Pinpoint the cell where the given text exists, returning its (X, Y) midpoint coordinate. 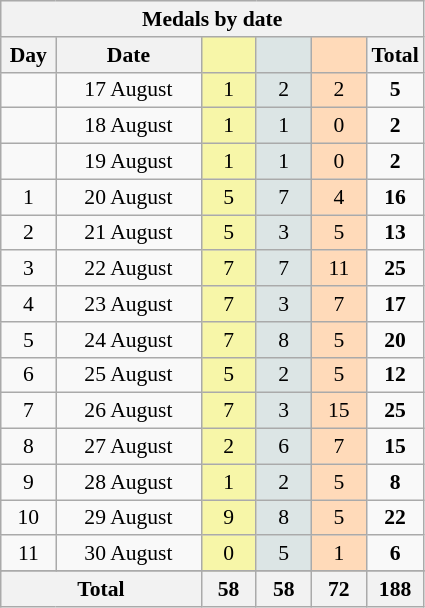
Date (128, 55)
16 (394, 197)
29 August (128, 518)
20 (394, 340)
13 (394, 233)
19 August (128, 162)
Day (28, 55)
28 August (128, 482)
26 August (128, 411)
22 August (128, 269)
21 August (128, 233)
23 August (128, 304)
Medals by date (212, 19)
30 August (128, 554)
17 August (128, 90)
22 (394, 518)
17 (394, 304)
188 (394, 589)
24 August (128, 340)
12 (394, 375)
27 August (128, 447)
25 August (128, 375)
20 August (128, 197)
10 (28, 518)
72 (338, 589)
18 August (128, 126)
